For the text-containing cell, return its midpoint in [x, y] coordinate format. 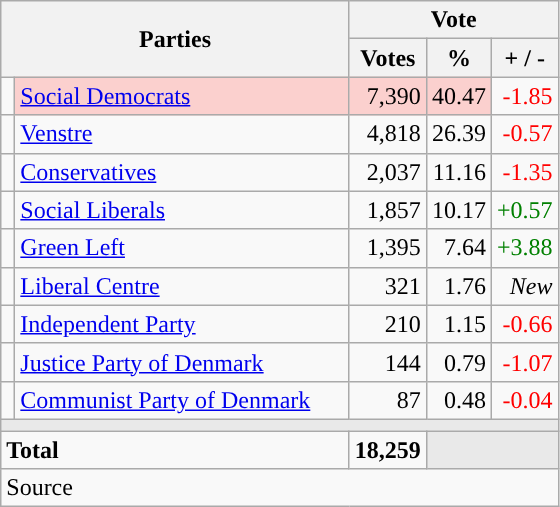
Independent Party [182, 324]
1,395 [388, 248]
+3.88 [524, 248]
7,390 [388, 96]
-0.57 [524, 134]
11.16 [458, 172]
210 [388, 324]
2,037 [388, 172]
Liberal Centre [182, 286]
87 [388, 400]
Total [176, 449]
-1.85 [524, 96]
40.47 [458, 96]
-0.66 [524, 324]
Communist Party of Denmark [182, 400]
Green Left [182, 248]
Venstre [182, 134]
Votes [388, 58]
New [524, 286]
Vote [454, 20]
% [458, 58]
4,818 [388, 134]
Source [280, 488]
1,857 [388, 210]
-1.07 [524, 362]
26.39 [458, 134]
Parties [176, 39]
1.15 [458, 324]
+ / - [524, 58]
1.76 [458, 286]
7.64 [458, 248]
Social Democrats [182, 96]
0.48 [458, 400]
Conservatives [182, 172]
18,259 [388, 449]
Social Liberals [182, 210]
144 [388, 362]
321 [388, 286]
+0.57 [524, 210]
0.79 [458, 362]
Justice Party of Denmark [182, 362]
10.17 [458, 210]
-1.35 [524, 172]
-0.04 [524, 400]
